Provide the [x, y] coordinate of the cell's center where the given text is located.  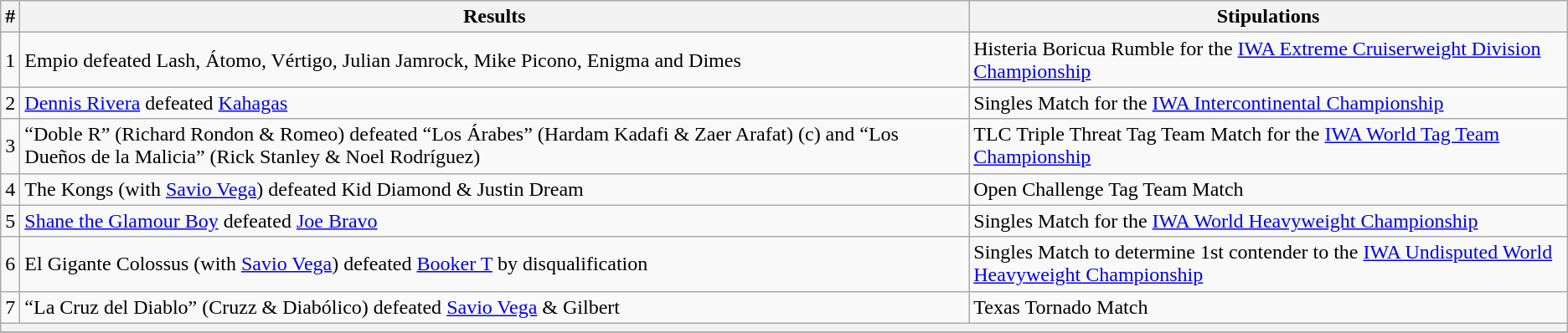
Dennis Rivera defeated Kahagas [494, 103]
“La Cruz del Diablo” (Cruzz & Diabólico) defeated Savio Vega & Gilbert [494, 307]
7 [10, 307]
6 [10, 264]
Results [494, 17]
# [10, 17]
Empio defeated Lash, Átomo, Vértigo, Julian Jamrock, Mike Picono, Enigma and Dimes [494, 60]
Singles Match to determine 1st contender to the IWA Undisputed World Heavyweight Championship [1268, 264]
TLC Triple Threat Tag Team Match for the IWA World Tag Team Championship [1268, 146]
1 [10, 60]
2 [10, 103]
Histeria Boricua Rumble for the IWA Extreme Cruiserweight Division Championship [1268, 60]
Shane the Glamour Boy defeated Joe Bravo [494, 221]
5 [10, 221]
Texas Tornado Match [1268, 307]
4 [10, 189]
Singles Match for the IWA World Heavyweight Championship [1268, 221]
Singles Match for the IWA Intercontinental Championship [1268, 103]
El Gigante Colossus (with Savio Vega) defeated Booker T by disqualification [494, 264]
3 [10, 146]
The Kongs (with Savio Vega) defeated Kid Diamond & Justin Dream [494, 189]
Open Challenge Tag Team Match [1268, 189]
Stipulations [1268, 17]
